From the cell containing the given text, extract its center point as [x, y] coordinate. 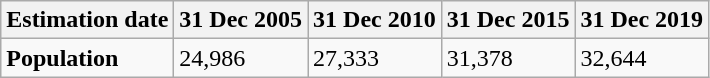
31 Dec 2005 [241, 20]
Estimation date [88, 20]
27,333 [375, 58]
32,644 [642, 58]
31 Dec 2019 [642, 20]
24,986 [241, 58]
Population [88, 58]
31,378 [508, 58]
31 Dec 2015 [508, 20]
31 Dec 2010 [375, 20]
